Detect which cell encompasses the target text, then output its [X, Y] center coordinate. 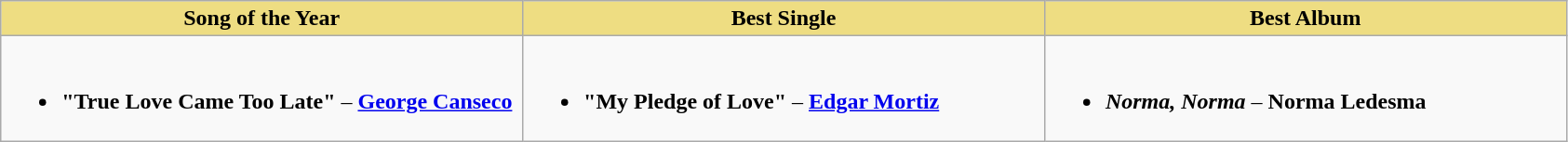
"True Love Came Too Late" – George Canseco [262, 89]
"My Pledge of Love" – Edgar Mortiz [784, 89]
Best Album [1305, 19]
Song of the Year [262, 19]
Norma, Norma – Norma Ledesma [1305, 89]
Best Single [784, 19]
